Find where the given text appears and provide that cell's center as [X, Y] coordinate. 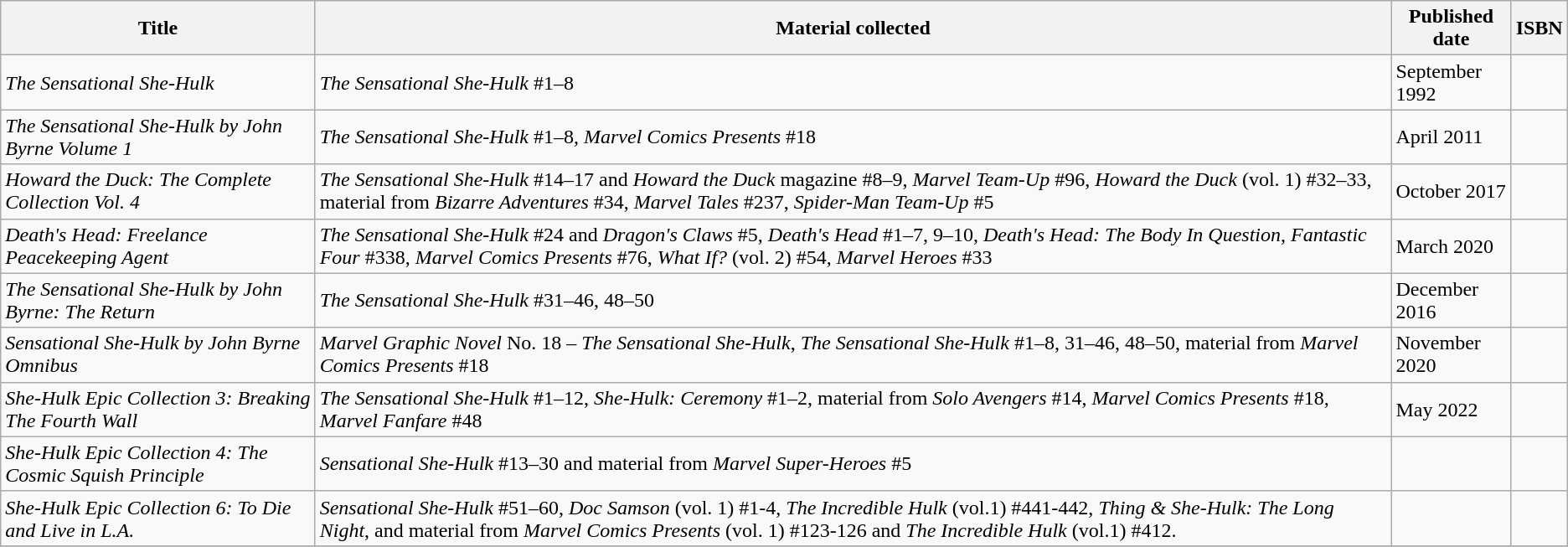
The Sensational She-Hulk #31–46, 48–50 [853, 300]
She-Hulk Epic Collection 3: Breaking The Fourth Wall [157, 409]
Title [157, 28]
The Sensational She-Hulk [157, 82]
The Sensational She-Hulk by John Byrne Volume 1 [157, 137]
Death's Head: Freelance Peacekeeping Agent [157, 246]
Marvel Graphic Novel No. 18 – The Sensational She-Hulk, The Sensational She-Hulk #1–8, 31–46, 48–50, material from Marvel Comics Presents #18 [853, 355]
The Sensational She-Hulk #1–8 [853, 82]
May 2022 [1451, 409]
October 2017 [1451, 191]
March 2020 [1451, 246]
She-Hulk Epic Collection 4: The Cosmic Squish Principle [157, 464]
The Sensational She-Hulk #1–8, Marvel Comics Presents #18 [853, 137]
The Sensational She-Hulk by John Byrne: The Return [157, 300]
Published date [1451, 28]
December 2016 [1451, 300]
ISBN [1540, 28]
September 1992 [1451, 82]
She-Hulk Epic Collection 6: To Die and Live in L.A. [157, 518]
The Sensational She-Hulk #1–12, She-Hulk: Ceremony #1–2, material from Solo Avengers #14, Marvel Comics Presents #18, Marvel Fanfare #48 [853, 409]
Material collected [853, 28]
Sensational She-Hulk #13–30 and material from Marvel Super-Heroes #5 [853, 464]
April 2011 [1451, 137]
November 2020 [1451, 355]
Sensational She-Hulk by John Byrne Omnibus [157, 355]
Howard the Duck: The Complete Collection Vol. 4 [157, 191]
